Detect which cell encompasses the target text, then output its [x, y] center coordinate. 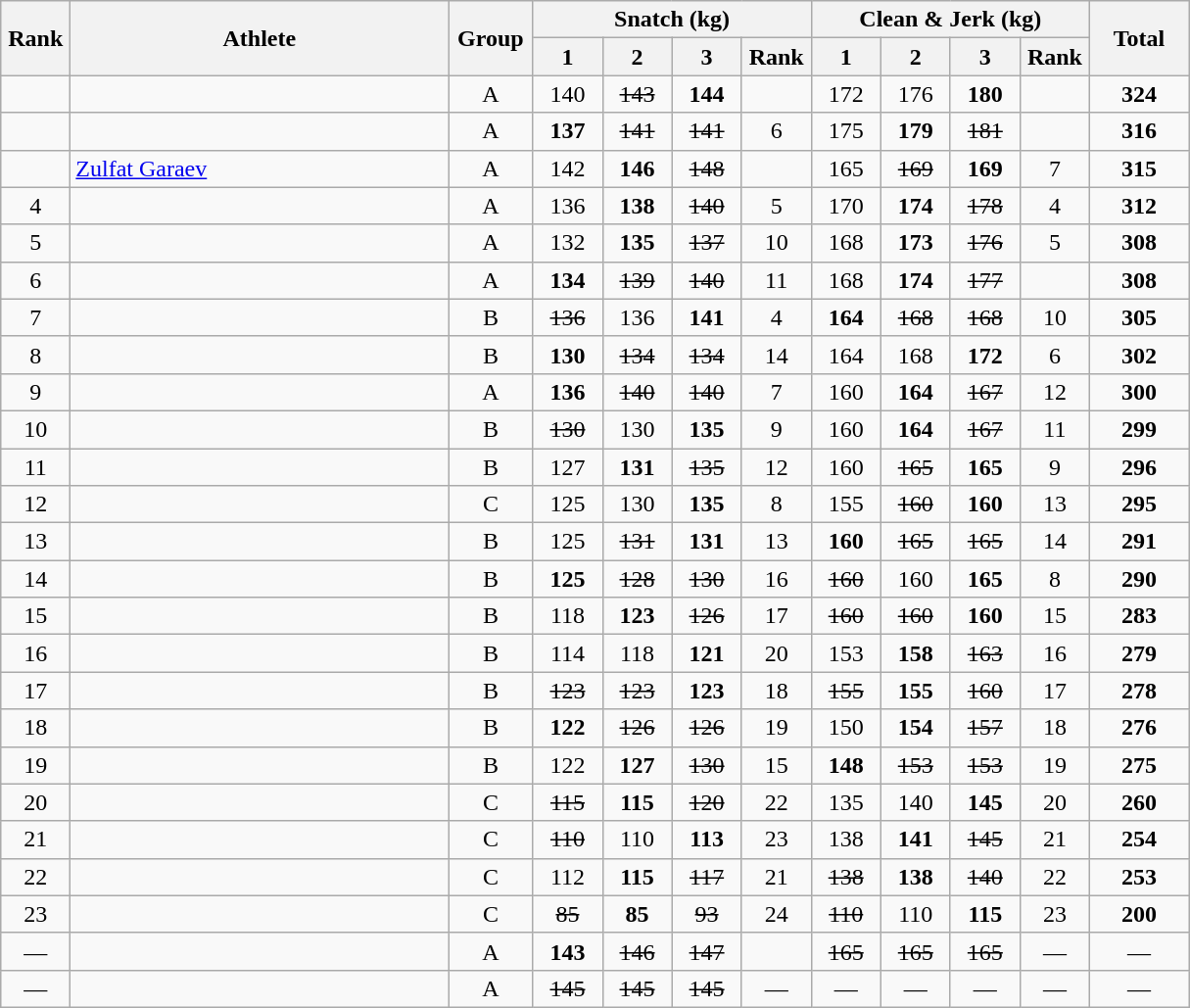
93 [707, 914]
150 [846, 728]
157 [985, 728]
147 [707, 951]
275 [1138, 765]
300 [1138, 392]
302 [1138, 355]
Athlete [260, 38]
324 [1138, 94]
Group [491, 38]
163 [985, 653]
179 [915, 131]
24 [776, 914]
315 [1138, 168]
316 [1138, 131]
291 [1138, 542]
178 [985, 206]
279 [1138, 653]
180 [985, 94]
Clean & Jerk (kg) [950, 20]
170 [846, 206]
154 [915, 728]
Total [1138, 38]
132 [568, 243]
200 [1138, 914]
299 [1138, 429]
114 [568, 653]
296 [1138, 467]
283 [1138, 616]
Zulfat Garaev [260, 168]
175 [846, 131]
254 [1138, 840]
253 [1138, 877]
128 [637, 579]
290 [1138, 579]
276 [1138, 728]
305 [1138, 317]
158 [915, 653]
113 [707, 840]
177 [985, 280]
112 [568, 877]
260 [1138, 802]
120 [707, 802]
117 [707, 877]
121 [707, 653]
181 [985, 131]
142 [568, 168]
139 [637, 280]
Snatch (kg) [672, 20]
295 [1138, 504]
312 [1138, 206]
173 [915, 243]
144 [707, 94]
278 [1138, 691]
